Find where the given text appears and provide that cell's center as [x, y] coordinate. 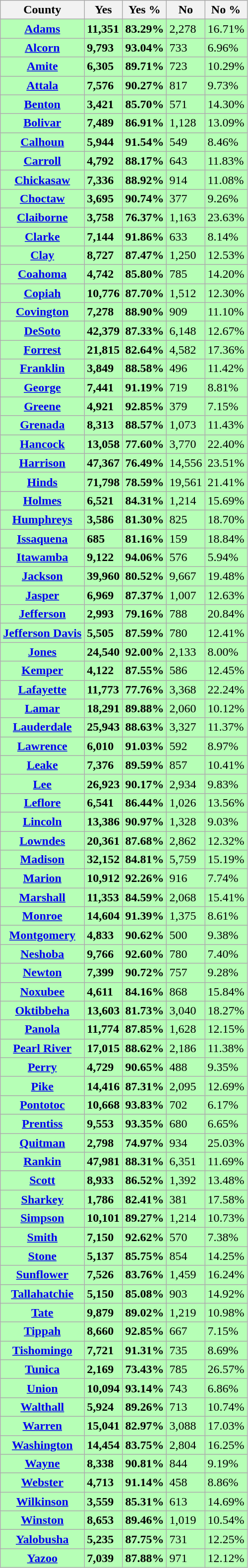
22.40% [226, 444]
Chickasaw [43, 180]
39,960 [103, 576]
7,150 [103, 1237]
1,512 [186, 293]
12.69% [226, 1086]
Pearl River [43, 1048]
4,792 [103, 161]
Holmes [43, 501]
77.60% [145, 444]
3,040 [186, 1010]
Grenada [43, 425]
81.73% [145, 1010]
4,582 [186, 350]
18,291 [103, 708]
81.16% [145, 538]
1,007 [186, 595]
90.17% [145, 784]
Warren [43, 1426]
1,328 [186, 821]
Issaquena [43, 538]
12.12% [226, 1558]
20.84% [226, 614]
12.63% [226, 595]
6.65% [226, 1124]
93.35% [145, 1124]
4,713 [103, 1483]
6,148 [186, 331]
91.31% [145, 1350]
2,278 [186, 29]
90.72% [145, 973]
12.15% [226, 1029]
23.51% [226, 463]
Monroe [43, 916]
15,041 [103, 1426]
82.41% [145, 1199]
Adams [43, 29]
Alcorn [43, 48]
Forrest [43, 350]
George [43, 387]
Smith [43, 1237]
17.03% [226, 1426]
Jasper [43, 595]
7,526 [103, 1275]
Hancock [43, 444]
6,351 [186, 1162]
Humphreys [43, 519]
723 [186, 66]
23.63% [226, 217]
1,163 [186, 217]
91.39% [145, 916]
82.97% [145, 1426]
2,169 [103, 1369]
Pike [43, 1086]
Bolivar [43, 123]
2,068 [186, 897]
12.41% [226, 633]
14.69% [226, 1502]
903 [186, 1294]
14.92% [226, 1294]
2,133 [186, 652]
88.58% [145, 369]
14,454 [103, 1445]
11,353 [103, 897]
Jefferson [43, 614]
13,058 [103, 444]
14,604 [103, 916]
8.61% [226, 916]
381 [186, 1199]
19.48% [226, 576]
Harrison [43, 463]
5,759 [186, 860]
7,399 [103, 973]
817 [186, 85]
15.41% [226, 897]
11,351 [103, 29]
2,934 [186, 784]
9.26% [226, 198]
667 [186, 1331]
10,094 [103, 1388]
Scott [43, 1181]
8,338 [103, 1464]
87.47% [145, 255]
592 [186, 746]
82.64% [145, 350]
7,489 [103, 123]
Lowndes [43, 841]
6,010 [103, 746]
9,122 [103, 558]
12.45% [226, 671]
92.26% [145, 878]
10,668 [103, 1105]
86.52% [145, 1181]
Jones [43, 652]
7,278 [103, 312]
90.27% [145, 85]
26.57% [226, 1369]
Yes % [145, 10]
3,368 [186, 690]
6,521 [103, 501]
1,375 [186, 916]
87.37% [145, 595]
5,924 [103, 1407]
Kemper [43, 671]
88.17% [145, 161]
3,421 [103, 104]
10.12% [226, 708]
7,039 [103, 1558]
26,923 [103, 784]
91.54% [145, 142]
1,786 [103, 1199]
15.84% [226, 992]
7,576 [103, 85]
2,862 [186, 841]
7,441 [103, 387]
8.69% [226, 1350]
80.52% [145, 576]
Attala [43, 85]
11.43% [226, 425]
Claiborne [43, 217]
Marion [43, 878]
8.00% [226, 652]
93.04% [145, 48]
Prentiss [43, 1124]
10,101 [103, 1218]
87.55% [145, 671]
488 [186, 1067]
Neshoba [43, 954]
No [186, 10]
4,122 [103, 671]
11.10% [226, 312]
868 [186, 992]
Lamar [43, 708]
857 [186, 765]
1,628 [186, 1029]
Covington [43, 312]
77.76% [145, 690]
92.60% [145, 954]
DeSoto [43, 331]
Simpson [43, 1218]
9,553 [103, 1124]
9.83% [226, 784]
13.09% [226, 123]
379 [186, 406]
25.03% [226, 1142]
702 [186, 1105]
11,773 [103, 690]
7,144 [103, 237]
74.97% [145, 1142]
2,060 [186, 708]
12.25% [226, 1539]
Webster [43, 1483]
8.46% [226, 142]
73.43% [145, 1369]
90.65% [145, 1067]
844 [186, 1464]
685 [103, 538]
735 [186, 1350]
Lincoln [43, 821]
1,219 [186, 1313]
11,774 [103, 1029]
2,798 [103, 1142]
4,833 [103, 935]
91.19% [145, 387]
90.81% [145, 1464]
Yes [103, 10]
2,095 [186, 1086]
19,561 [186, 482]
47,367 [103, 463]
Oktibbeha [43, 1010]
7,721 [103, 1350]
89.26% [145, 1407]
87.70% [145, 293]
1,250 [186, 255]
17.58% [226, 1199]
757 [186, 973]
5,235 [103, 1539]
6,969 [103, 595]
14.20% [226, 274]
92.00% [145, 652]
84.16% [145, 992]
8.14% [226, 237]
Yalobusha [43, 1539]
88.90% [145, 312]
9,667 [186, 576]
3,849 [103, 369]
5.94% [226, 558]
6.96% [226, 48]
88.31% [145, 1162]
680 [186, 1124]
10.54% [226, 1520]
825 [186, 519]
5,505 [103, 633]
2,993 [103, 614]
Copiah [43, 293]
Lafayette [43, 690]
Winston [43, 1520]
Leflore [43, 803]
90.62% [145, 935]
11.37% [226, 727]
909 [186, 312]
83.75% [145, 1445]
733 [186, 48]
89.27% [145, 1218]
Sharkey [43, 1199]
Benton [43, 104]
84.81% [145, 860]
Clarke [43, 237]
9.28% [226, 973]
496 [186, 369]
971 [186, 1558]
9.19% [226, 1464]
14.30% [226, 104]
7.74% [226, 878]
21.41% [226, 482]
32,152 [103, 860]
13.56% [226, 803]
Tishomingo [43, 1350]
10,912 [103, 878]
Madison [43, 860]
914 [186, 180]
Panola [43, 1029]
8.81% [226, 387]
47,981 [103, 1162]
9,793 [103, 48]
10.41% [226, 765]
87.68% [145, 841]
6.17% [226, 1105]
Amite [43, 66]
84.59% [145, 897]
1,026 [186, 803]
2,186 [186, 1048]
1,128 [186, 123]
934 [186, 1142]
12.67% [226, 331]
Quitman [43, 1142]
87.33% [145, 331]
89.02% [145, 1313]
13,603 [103, 1010]
Hinds [43, 482]
Noxubee [43, 992]
20,361 [103, 841]
10.98% [226, 1313]
586 [186, 671]
85.70% [145, 104]
9.38% [226, 935]
89.71% [145, 66]
14,416 [103, 1086]
8,933 [103, 1181]
Newton [43, 973]
Tallahatchie [43, 1294]
78.59% [145, 482]
6.86% [226, 1388]
5,150 [103, 1294]
4,921 [103, 406]
3,559 [103, 1502]
458 [186, 1483]
No % [226, 10]
6,541 [103, 803]
3,586 [103, 519]
7.38% [226, 1237]
Tunica [43, 1369]
Tate [43, 1313]
7,336 [103, 180]
Greene [43, 406]
4,729 [103, 1067]
3,327 [186, 727]
10.74% [226, 1407]
25,943 [103, 727]
13,386 [103, 821]
633 [186, 237]
Choctaw [43, 198]
4,611 [103, 992]
Jefferson Davis [43, 633]
571 [186, 104]
713 [186, 1407]
90.74% [145, 198]
87.59% [145, 633]
8,313 [103, 425]
18.27% [226, 1010]
9.35% [226, 1067]
Leake [43, 765]
916 [186, 878]
10.29% [226, 66]
County [43, 10]
Lawrence [43, 746]
500 [186, 935]
87.31% [145, 1086]
12.53% [226, 255]
643 [186, 161]
7.40% [226, 954]
8.86% [226, 1483]
719 [186, 387]
88.63% [145, 727]
16.71% [226, 29]
85.08% [145, 1294]
6,305 [103, 66]
24,540 [103, 652]
11.83% [226, 161]
159 [186, 538]
743 [186, 1388]
3,770 [186, 444]
3,695 [103, 198]
21,815 [103, 350]
87.88% [145, 1558]
Coahoma [43, 274]
Montgomery [43, 935]
8,660 [103, 1331]
Sunflower [43, 1275]
86.44% [145, 803]
84.31% [145, 501]
7,376 [103, 765]
1,459 [186, 1275]
Wilkinson [43, 1502]
8,653 [103, 1520]
Itawamba [43, 558]
854 [186, 1256]
9.03% [226, 821]
11.08% [226, 180]
Jackson [43, 576]
Calhoun [43, 142]
16.24% [226, 1275]
76.37% [145, 217]
5,944 [103, 142]
1,392 [186, 1181]
83.29% [145, 29]
12.30% [226, 293]
15.69% [226, 501]
83.76% [145, 1275]
11.38% [226, 1048]
90.97% [145, 821]
88.57% [145, 425]
377 [186, 198]
1,019 [186, 1520]
10,776 [103, 293]
18.70% [226, 519]
71,798 [103, 482]
1,073 [186, 425]
Perry [43, 1067]
8,727 [103, 255]
4,742 [103, 274]
Wayne [43, 1464]
2,804 [186, 1445]
12.32% [226, 841]
9,879 [103, 1313]
93.83% [145, 1105]
Carroll [43, 161]
42,379 [103, 331]
Stone [43, 1256]
86.91% [145, 123]
Pontotoc [43, 1105]
15.19% [226, 860]
81.30% [145, 519]
8.97% [226, 746]
87.75% [145, 1539]
10.73% [226, 1218]
93.14% [145, 1388]
Union [43, 1388]
89.59% [145, 765]
89.46% [145, 1520]
17,015 [103, 1048]
Lee [43, 784]
9.73% [226, 85]
Yazoo [43, 1558]
89.88% [145, 708]
549 [186, 142]
3,088 [186, 1426]
91.86% [145, 237]
88.62% [145, 1048]
Marshall [43, 897]
Tippah [43, 1331]
613 [186, 1502]
11.42% [226, 369]
14,556 [186, 463]
85.75% [145, 1256]
16.25% [226, 1445]
85.31% [145, 1502]
3,758 [103, 217]
13.48% [226, 1181]
570 [186, 1237]
788 [186, 614]
Lauderdale [43, 727]
5,137 [103, 1256]
94.06% [145, 558]
11.69% [226, 1162]
18.84% [226, 538]
Walthall [43, 1407]
Clay [43, 255]
91.03% [145, 746]
92.62% [145, 1237]
79.16% [145, 614]
14.25% [226, 1256]
87.85% [145, 1029]
Franklin [43, 369]
9,766 [103, 954]
88.92% [145, 180]
85.80% [145, 274]
91.14% [145, 1483]
76.49% [145, 463]
22.24% [226, 690]
Washington [43, 1445]
17.36% [226, 350]
731 [186, 1539]
Rankin [43, 1162]
576 [186, 558]
